For the text-containing cell, return its midpoint in [x, y] coordinate format. 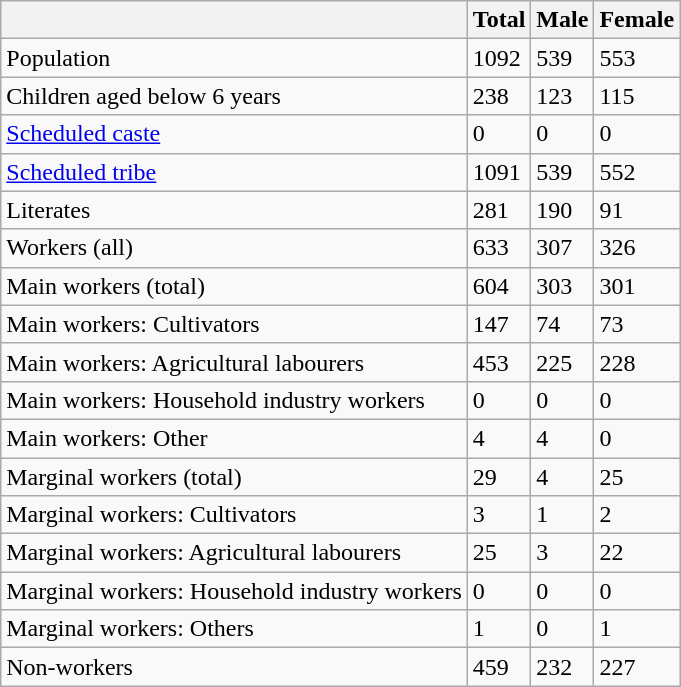
Marginal workers (total) [234, 477]
1091 [499, 172]
Marginal workers: Others [234, 629]
307 [562, 248]
Main workers: Other [234, 438]
190 [562, 210]
225 [562, 362]
2 [637, 515]
228 [637, 362]
91 [637, 210]
Total [499, 20]
Main workers (total) [234, 286]
238 [499, 96]
73 [637, 324]
123 [562, 96]
Marginal workers: Agricultural labourers [234, 553]
604 [499, 286]
Main workers: Cultivators [234, 324]
281 [499, 210]
22 [637, 553]
Non-workers [234, 667]
Scheduled tribe [234, 172]
Male [562, 20]
Marginal workers: Household industry workers [234, 591]
Main workers: Agricultural labourers [234, 362]
147 [499, 324]
Main workers: Household industry workers [234, 400]
552 [637, 172]
453 [499, 362]
303 [562, 286]
Scheduled caste [234, 134]
459 [499, 667]
301 [637, 286]
Marginal workers: Cultivators [234, 515]
1092 [499, 58]
Workers (all) [234, 248]
74 [562, 324]
Children aged below 6 years [234, 96]
326 [637, 248]
553 [637, 58]
633 [499, 248]
227 [637, 667]
Literates [234, 210]
Population [234, 58]
115 [637, 96]
Female [637, 20]
29 [499, 477]
232 [562, 667]
